Determine the [X, Y] coordinate at the center of the cell enclosing the given text.  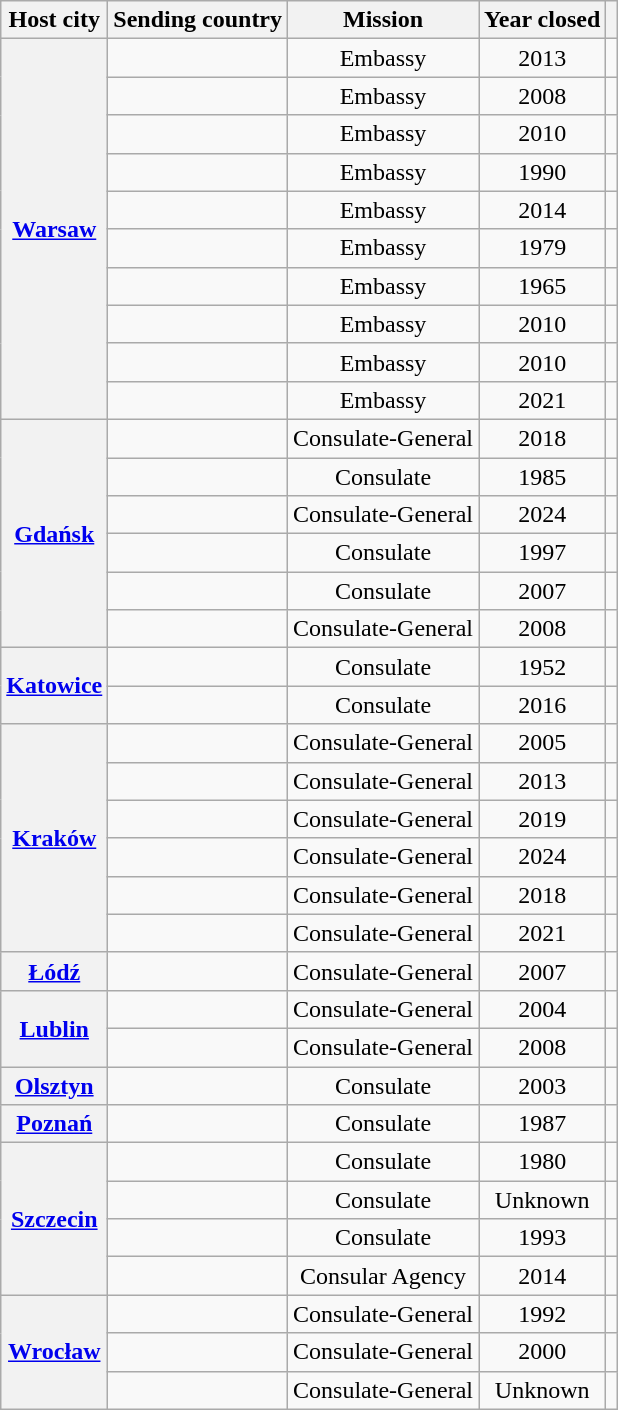
Sending country [198, 20]
Warsaw [54, 230]
Host city [54, 20]
Lublin [54, 1028]
2000 [542, 1352]
Poznań [54, 1124]
1979 [542, 248]
Katowice [54, 686]
2016 [542, 705]
1997 [542, 553]
1987 [542, 1124]
2004 [542, 1009]
1985 [542, 477]
1993 [542, 1238]
2003 [542, 1085]
1992 [542, 1314]
Łódź [54, 971]
1965 [542, 286]
Kraków [54, 838]
Olsztyn [54, 1085]
Wrocław [54, 1352]
1980 [542, 1162]
Year closed [542, 20]
Consular Agency [384, 1276]
2005 [542, 743]
1952 [542, 667]
Gdańsk [54, 533]
2019 [542, 819]
Mission [384, 20]
Szczecin [54, 1219]
1990 [542, 172]
